Pinpoint the cell where the given text exists, returning its [X, Y] midpoint coordinate. 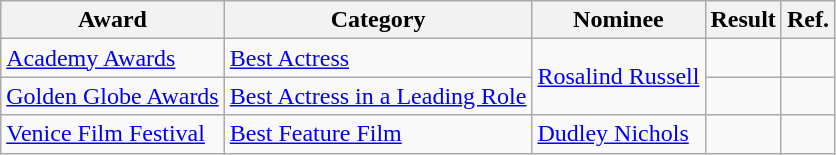
Golden Globe Awards [113, 96]
Rosalind Russell [618, 77]
Venice Film Festival [113, 134]
Ref. [808, 20]
Award [113, 20]
Best Actress in a Leading Role [378, 96]
Dudley Nichols [618, 134]
Best Feature Film [378, 134]
Academy Awards [113, 58]
Result [743, 20]
Category [378, 20]
Best Actress [378, 58]
Nominee [618, 20]
